Identify which cell holds the provided text, then report its [x, y] central coordinate. 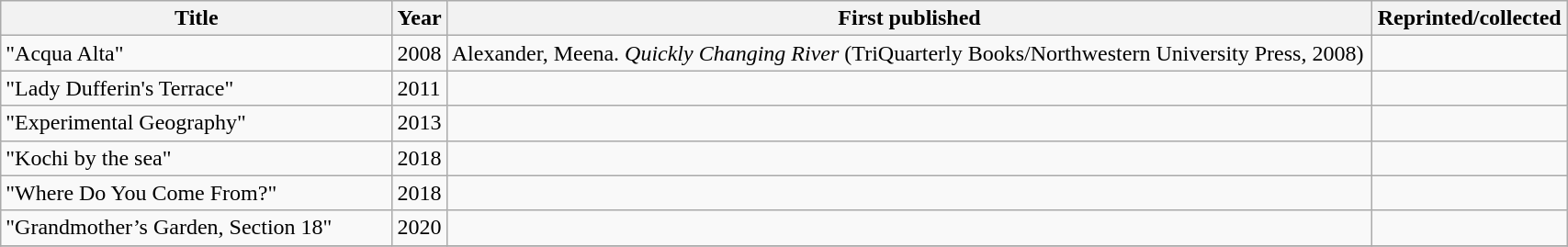
First published [909, 18]
Year [419, 18]
"Lady Dufferin's Terrace" [197, 88]
"Grandmother’s Garden, Section 18" [197, 228]
2013 [419, 123]
2011 [419, 88]
"Acqua Alta" [197, 53]
Reprinted/collected [1470, 18]
2008 [419, 53]
Title [197, 18]
"Kochi by the sea" [197, 158]
"Experimental Geography" [197, 123]
Alexander, Meena. Quickly Changing River (TriQuarterly Books/Northwestern University Press, 2008) [909, 53]
2020 [419, 228]
"Where Do You Come From?" [197, 193]
